Determine the [x, y] coordinate at the center of the cell enclosing the given text.  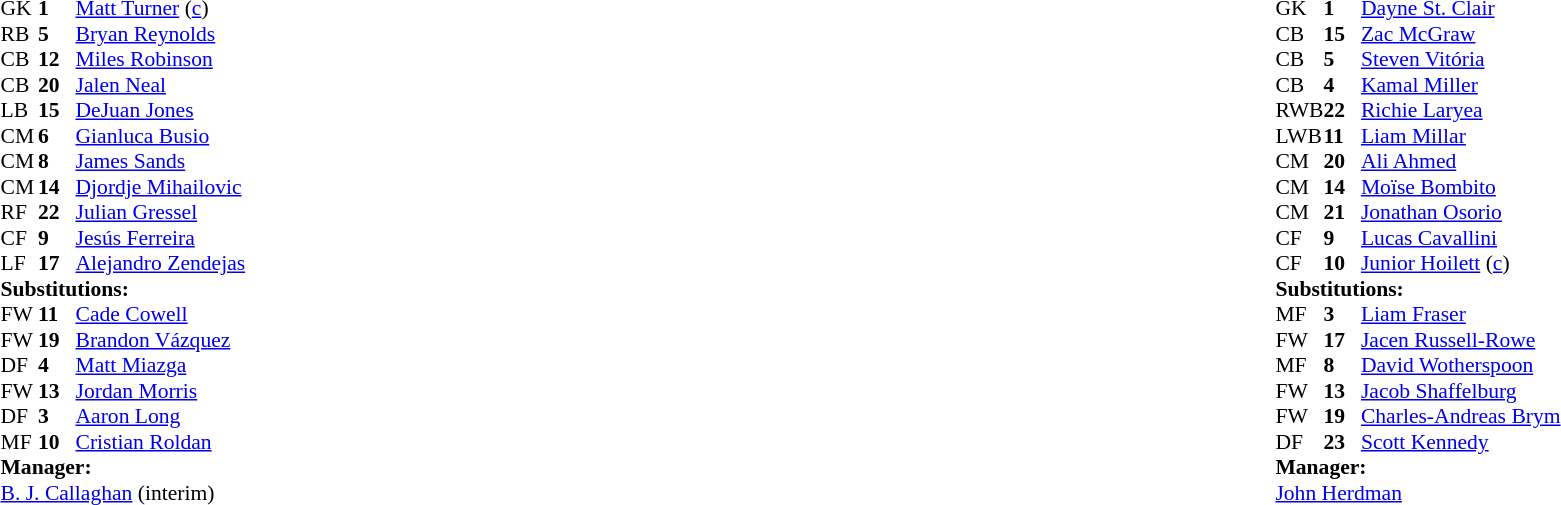
Jalen Neal [161, 85]
Zac McGraw [1461, 34]
LWB [1299, 136]
DeJuan Jones [161, 111]
David Wotherspoon [1461, 365]
LB [19, 111]
Matt Miazga [161, 365]
Cristian Roldan [161, 442]
Junior Hoilett (c) [1461, 263]
21 [1342, 213]
RWB [1299, 111]
6 [57, 136]
Alejandro Zendejas [161, 263]
Ali Ahmed [1461, 161]
LF [19, 263]
Moïse Bombito [1461, 187]
Richie Laryea [1461, 111]
Jacob Shaffelburg [1461, 391]
James Sands [161, 161]
Liam Millar [1461, 136]
Charles-Andreas Brym [1461, 417]
Djordje Mihailovic [161, 187]
Jesús Ferreira [161, 238]
Brandon Vázquez [161, 340]
RF [19, 213]
Jonathan Osorio [1461, 213]
Liam Fraser [1461, 315]
Aaron Long [161, 417]
Kamal Miller [1461, 85]
Scott Kennedy [1461, 442]
12 [57, 59]
Bryan Reynolds [161, 34]
Jordan Morris [161, 391]
Lucas Cavallini [1461, 238]
Jacen Russell-Rowe [1461, 340]
Cade Cowell [161, 315]
Miles Robinson [161, 59]
Gianluca Busio [161, 136]
Steven Vitória [1461, 59]
Julian Gressel [161, 213]
23 [1342, 442]
RB [19, 34]
